Output the (x, y) coordinate of the center of the cell containing the given text.  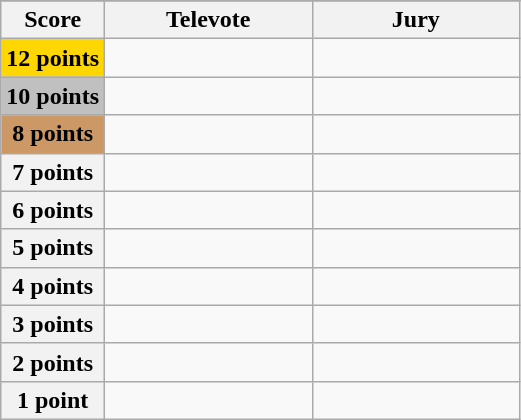
3 points (53, 324)
4 points (53, 286)
12 points (53, 58)
2 points (53, 362)
6 points (53, 210)
5 points (53, 248)
10 points (53, 96)
Jury (416, 20)
8 points (53, 134)
Televote (209, 20)
1 point (53, 400)
7 points (53, 172)
Score (53, 20)
